Search for the cell housing the specified text and yield its (x, y) center coordinate. 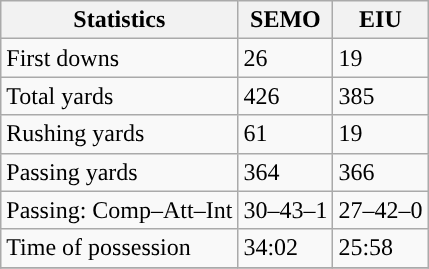
Passing yards (120, 172)
Total yards (120, 96)
Time of possession (120, 248)
385 (380, 96)
Rushing yards (120, 134)
426 (286, 96)
Statistics (120, 20)
EIU (380, 20)
364 (286, 172)
366 (380, 172)
First downs (120, 58)
26 (286, 58)
30–43–1 (286, 210)
Passing: Comp–Att–Int (120, 210)
25:58 (380, 248)
34:02 (286, 248)
27–42–0 (380, 210)
SEMO (286, 20)
61 (286, 134)
